Detect which cell encompasses the target text, then output its (x, y) center coordinate. 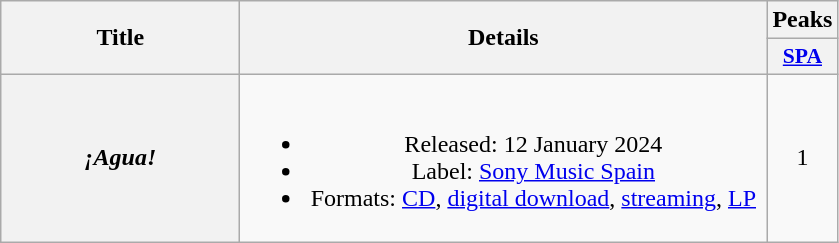
1 (802, 158)
SPA (802, 57)
Released: 12 January 2024Label: Sony Music SpainFormats: CD, digital download, streaming, LP (504, 158)
Title (120, 38)
Details (504, 38)
Peaks (802, 20)
¡Agua! (120, 158)
